Return [x, y] of the center of cell containing provided text 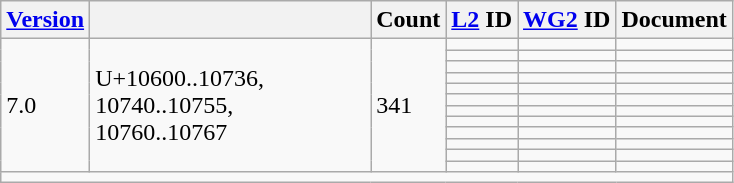
U+10600..10736, 10740..10755, 10760..10767 [230, 106]
Version [46, 20]
WG2 ID [567, 20]
Count [408, 20]
Document [674, 20]
L2 ID [482, 20]
7.0 [46, 106]
341 [408, 106]
